Detect which cell encompasses the target text, then output its (X, Y) center coordinate. 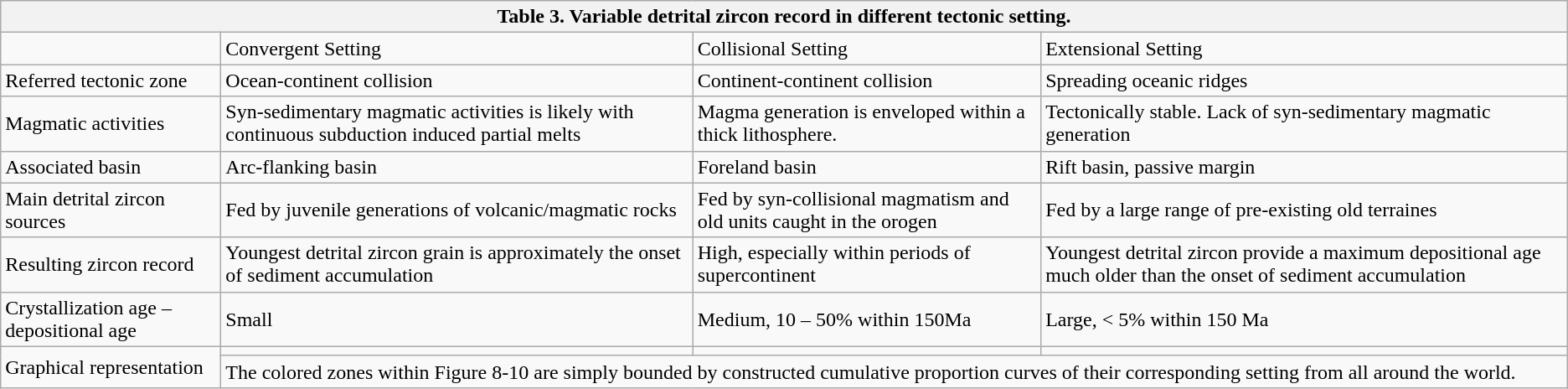
Youngest detrital zircon grain is approximately the onset of sediment accumulation (457, 265)
Table 3. Variable detrital zircon record in different tectonic setting. (784, 17)
Ocean-continent collision (457, 80)
Referred tectonic zone (111, 80)
Crystallization age – depositional age (111, 319)
Arc-flanking basin (457, 167)
Graphical representation (111, 367)
Resulting zircon record (111, 265)
Extensional Setting (1305, 49)
Small (457, 319)
Fed by a large range of pre-existing old terraines (1305, 210)
Collisional Setting (866, 49)
Rift basin, passive margin (1305, 167)
Fed by juvenile generations of volcanic/magmatic rocks (457, 210)
High, especially within periods of supercontinent (866, 265)
Spreading oceanic ridges (1305, 80)
Continent-continent collision (866, 80)
Convergent Setting (457, 49)
Associated basin (111, 167)
Tectonically stable. Lack of syn-sedimentary magmatic generation (1305, 124)
Syn-sedimentary magmatic activities is likely with continuous subduction induced partial melts (457, 124)
Large, < 5% within 150 Ma (1305, 319)
Medium, 10 – 50% within 150Ma (866, 319)
Foreland basin (866, 167)
Main detrital zircon sources (111, 210)
Magma generation is enveloped within a thick lithosphere. (866, 124)
Fed by syn-collisional magmatism and old units caught in the orogen (866, 210)
Youngest detrital zircon provide a maximum depositional age much older than the onset of sediment accumulation (1305, 265)
Magmatic activities (111, 124)
